For the text-containing cell, return its midpoint in [x, y] coordinate format. 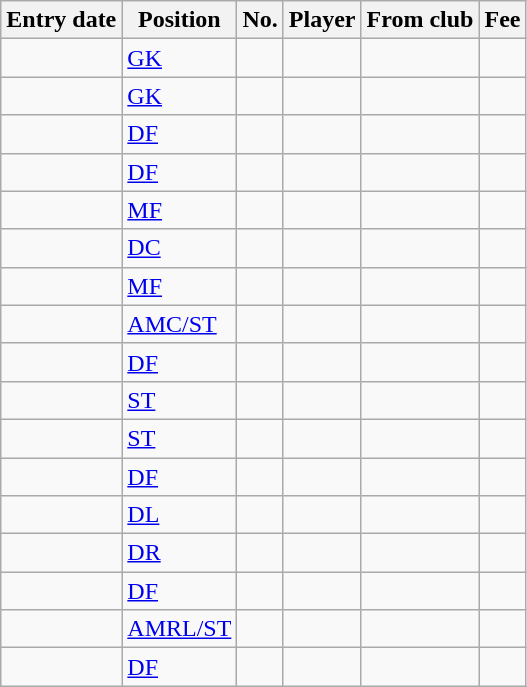
No. [260, 20]
AMC/ST [180, 324]
AMRL/ST [180, 629]
From club [420, 20]
Entry date [62, 20]
Position [180, 20]
DR [180, 553]
Fee [502, 20]
DC [180, 248]
DL [180, 515]
Player [322, 20]
